Locate the cell with the specified text and output its [x, y] center coordinate. 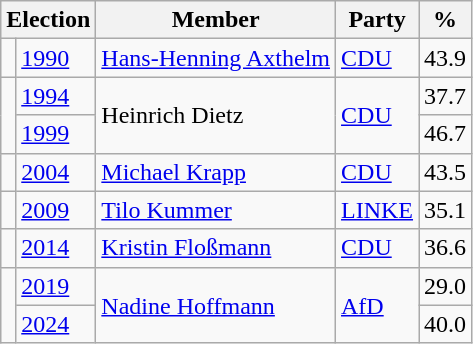
36.6 [446, 248]
1990 [56, 58]
43.9 [446, 58]
2004 [56, 172]
43.5 [446, 172]
2019 [56, 286]
Kristin Floßmann [216, 248]
29.0 [446, 286]
2009 [56, 210]
2014 [56, 248]
AfD [378, 305]
1994 [56, 96]
46.7 [446, 134]
Tilo Kummer [216, 210]
% [446, 20]
37.7 [446, 96]
Hans-Henning Axthelm [216, 58]
Heinrich Dietz [216, 115]
Michael Krapp [216, 172]
40.0 [446, 324]
Member [216, 20]
Nadine Hoffmann [216, 305]
Party [378, 20]
2024 [56, 324]
35.1 [446, 210]
1999 [56, 134]
LINKE [378, 210]
Election [48, 20]
